From the cell containing the given text, extract its center point as [x, y] coordinate. 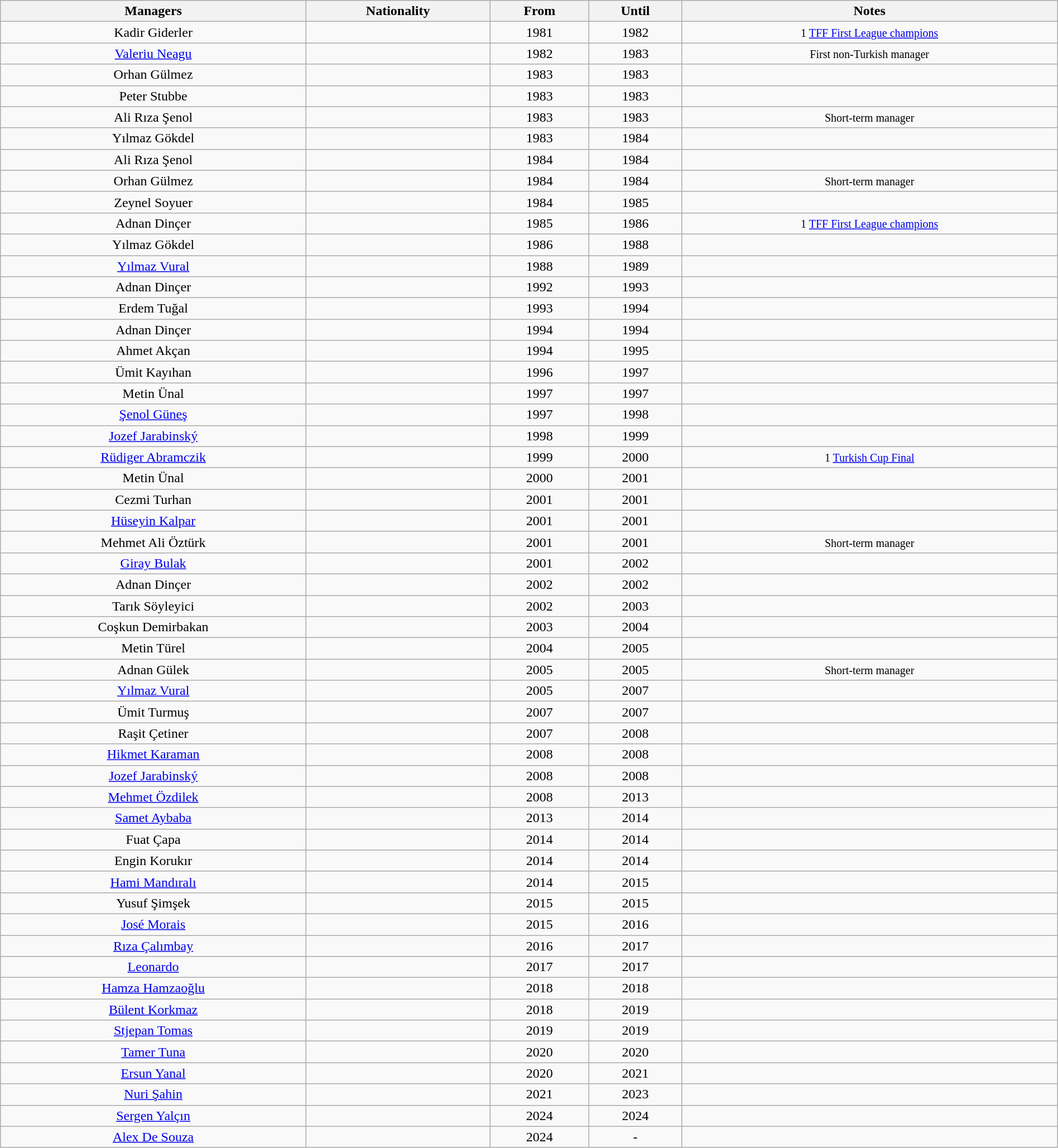
Metin Türel [153, 649]
Tamer Tuna [153, 1052]
Valeriu Neagu [153, 54]
Hamza Hamzaoğlu [153, 988]
First non-Turkish manager [869, 54]
Engin Korukır [153, 861]
1981 [540, 32]
Ümit Turmuş [153, 712]
2023 [635, 1094]
Bülent Korkmaz [153, 1010]
Şenol Güneş [153, 415]
Hüseyin Kalpar [153, 521]
Kadir Giderler [153, 32]
Erdem Tuğal [153, 309]
Ahmet Akçan [153, 351]
Raşit Çetiner [153, 733]
1 Turkish Cup Final [869, 457]
Cezmi Turhan [153, 499]
1995 [635, 351]
Leonardo [153, 967]
From [540, 11]
Hikmet Karaman [153, 755]
Peter Stubbe [153, 96]
Mehmet Ali Öztürk [153, 542]
1989 [635, 266]
Nationality [397, 11]
1996 [540, 372]
Stjepan Tomas [153, 1031]
Coşkun Demirbakan [153, 627]
Giray Bulak [153, 563]
Sergen Yalçın [153, 1116]
Managers [153, 11]
José Morais [153, 924]
Until [635, 11]
Hami Mandıralı [153, 882]
Fuat Çapa [153, 839]
Mehmet Özdilek [153, 797]
Tarık Söyleyici [153, 606]
Adnan Gülek [153, 670]
Zeynel Soyuer [153, 202]
Notes [869, 11]
Rüdiger Abramczik [153, 457]
Ersun Yanal [153, 1073]
Rıza Çalımbay [153, 946]
Alex De Souza [153, 1137]
Ümit Kayıhan [153, 372]
1992 [540, 287]
Yusuf Şimşek [153, 903]
Samet Aybaba [153, 818]
Nuri Şahin [153, 1094]
- [635, 1137]
